Provide the [x, y] coordinate of the cell's center where the given text is located.  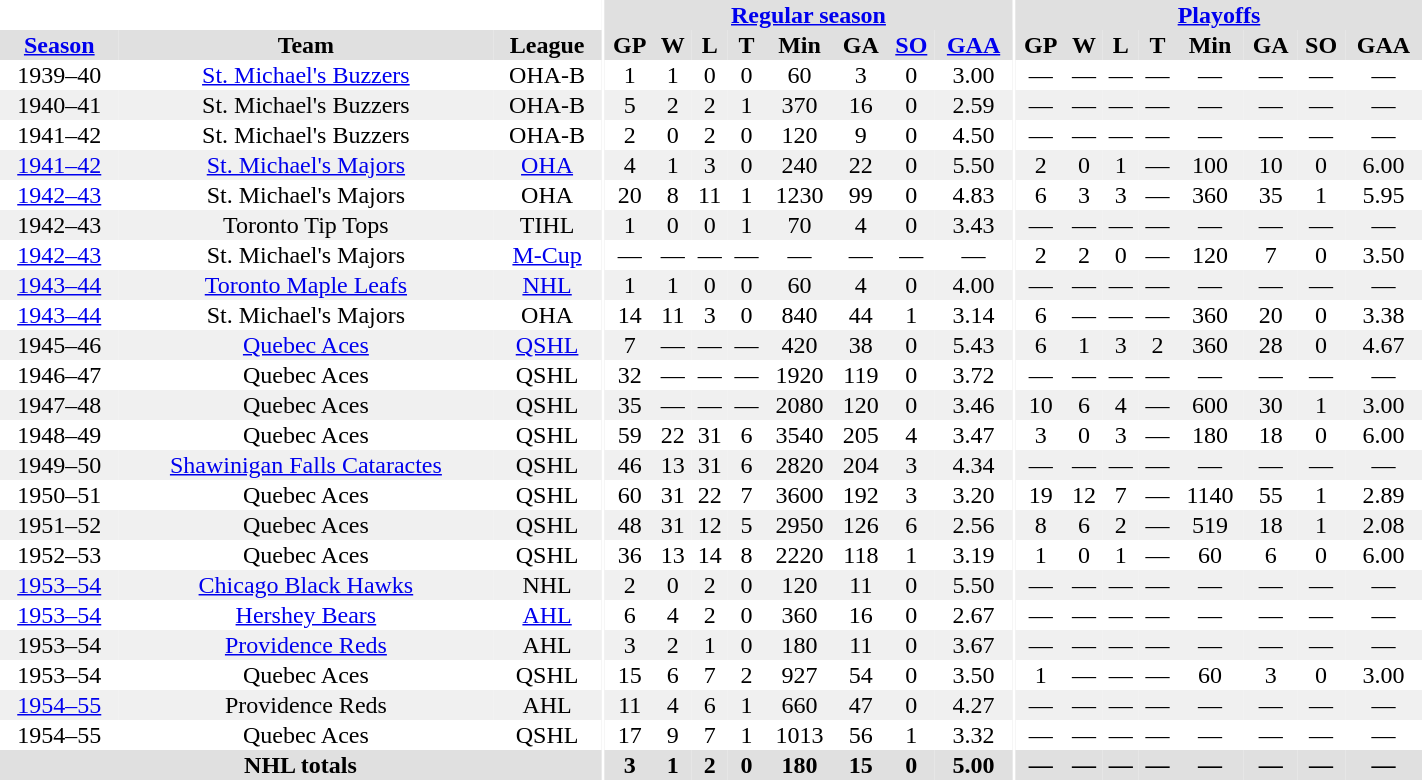
Team [306, 45]
19 [1041, 495]
Toronto Tip Tops [306, 225]
2.59 [974, 105]
100 [1210, 165]
47 [860, 705]
55 [1270, 495]
1013 [800, 735]
56 [860, 735]
54 [860, 675]
1920 [800, 375]
1950–51 [60, 495]
30 [1270, 405]
Hershey Bears [306, 615]
46 [630, 465]
3.72 [974, 375]
League [547, 45]
4.34 [974, 465]
3.47 [974, 435]
2220 [800, 555]
204 [860, 465]
3540 [800, 435]
3.67 [974, 645]
TIHL [547, 225]
28 [1270, 345]
38 [860, 345]
17 [630, 735]
NHL totals [300, 765]
3.46 [974, 405]
44 [860, 315]
32 [630, 375]
2.08 [1384, 525]
3.19 [974, 555]
370 [800, 105]
5.95 [1384, 195]
519 [1210, 525]
5.43 [974, 345]
2.56 [974, 525]
1951–52 [60, 525]
1952–53 [60, 555]
3600 [800, 495]
3.14 [974, 315]
3.38 [1384, 315]
3.20 [974, 495]
M-Cup [547, 255]
240 [800, 165]
Playoffs [1219, 15]
36 [630, 555]
48 [630, 525]
1947–48 [60, 405]
4.27 [974, 705]
Chicago Black Hawks [306, 585]
600 [1210, 405]
5.00 [974, 765]
1946–47 [60, 375]
1230 [800, 195]
2080 [800, 405]
119 [860, 375]
1949–50 [60, 465]
927 [800, 675]
2820 [800, 465]
660 [800, 705]
4.00 [974, 285]
2.89 [1384, 495]
1945–46 [60, 345]
420 [800, 345]
Toronto Maple Leafs [306, 285]
70 [800, 225]
205 [860, 435]
1940–41 [60, 105]
4.50 [974, 135]
4.83 [974, 195]
Regular season [808, 15]
Shawinigan Falls Cataractes [306, 465]
1140 [1210, 495]
Season [60, 45]
2.67 [974, 615]
126 [860, 525]
1939–40 [60, 75]
3.43 [974, 225]
840 [800, 315]
1948–49 [60, 435]
192 [860, 495]
2950 [800, 525]
59 [630, 435]
4.67 [1384, 345]
3.32 [974, 735]
118 [860, 555]
99 [860, 195]
